Locate the cell with the specified text and output its [x, y] center coordinate. 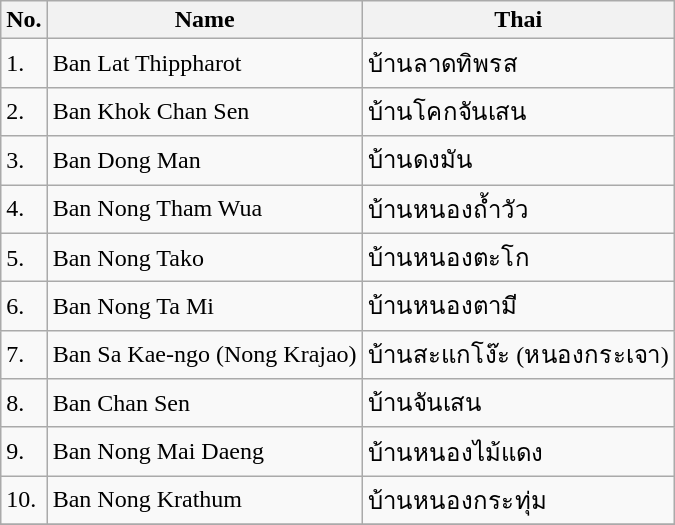
บ้านลาดทิพรส [518, 64]
บ้านสะแกโง๊ะ (หนองกระเจา) [518, 354]
Ban Nong Mai Daeng [204, 452]
Ban Lat Thippharot [204, 64]
Ban Nong Ta Mi [204, 306]
บ้านหนองตะโก [518, 258]
1. [24, 64]
Thai [518, 20]
Ban Chan Sen [204, 404]
บ้านโคกจันเสน [518, 112]
5. [24, 258]
7. [24, 354]
No. [24, 20]
Ban Dong Man [204, 160]
Name [204, 20]
บ้านจันเสน [518, 404]
9. [24, 452]
6. [24, 306]
10. [24, 500]
บ้านดงมัน [518, 160]
Ban Khok Chan Sen [204, 112]
3. [24, 160]
บ้านหนองถ้ำวัว [518, 208]
บ้านหนองไม้แดง [518, 452]
Ban Nong Tham Wua [204, 208]
บ้านหนองตามี [518, 306]
2. [24, 112]
Ban Nong Tako [204, 258]
Ban Sa Kae-ngo (Nong Krajao) [204, 354]
บ้านหนองกระทุ่ม [518, 500]
4. [24, 208]
8. [24, 404]
Ban Nong Krathum [204, 500]
